From the cell containing the given text, extract its center point as [X, Y] coordinate. 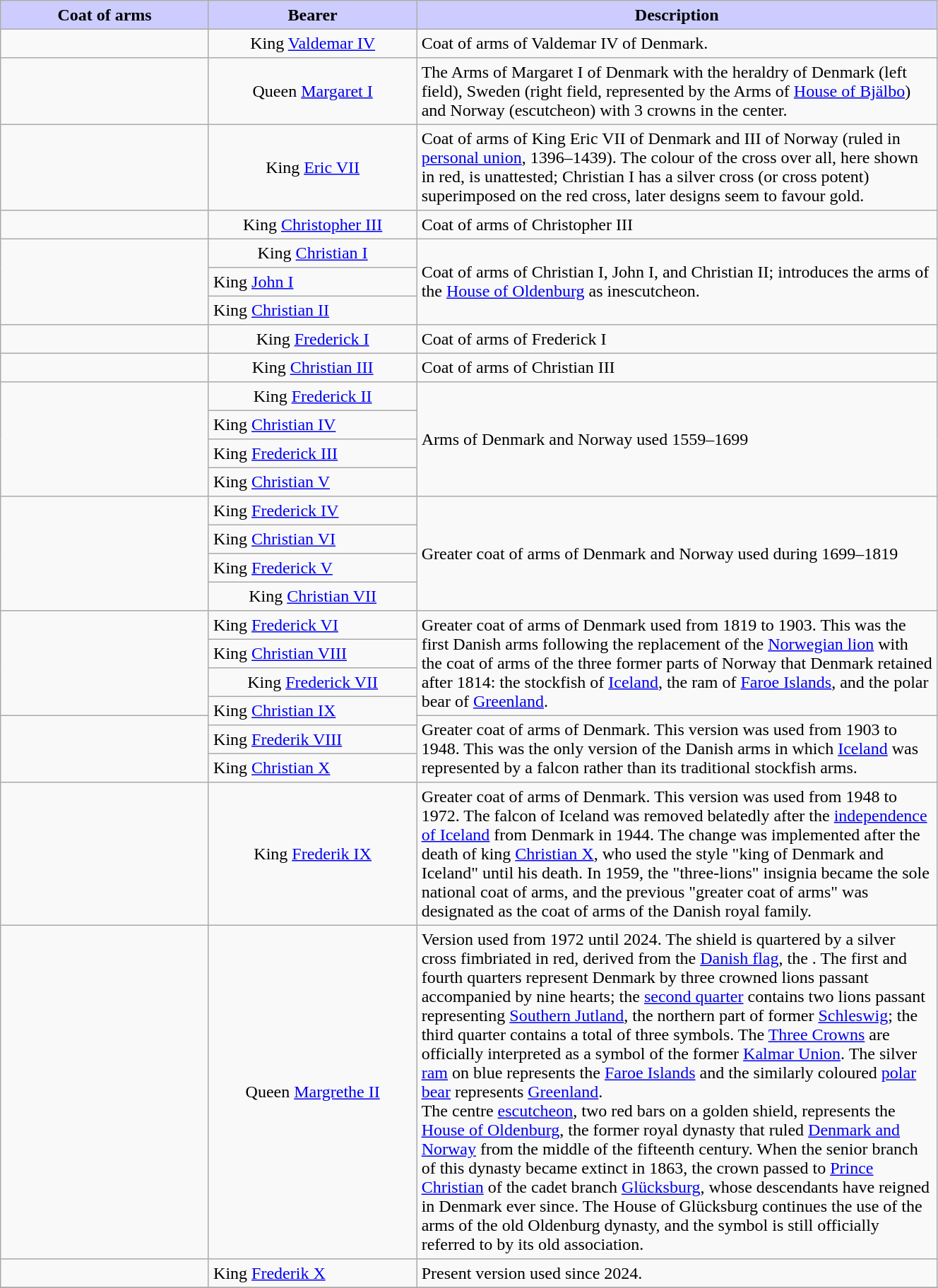
King Christian VI [312, 539]
Queen Margrethe II [312, 1092]
King Eric VII [312, 167]
Queen Margaret I [312, 91]
King Valdemar IV [312, 43]
King Frederick V [312, 568]
Coat of arms of Christian I, John I, and Christian II; introduces the arms of the House of Oldenburg as inescutcheon. [677, 282]
King Christian II [312, 310]
King Christian I [312, 253]
King Frederik VIII [312, 739]
King Christopher III [312, 225]
King Christian IV [312, 424]
Coat of arms of Christopher III [677, 225]
King Christian VIII [312, 653]
Present version used since 2024. [677, 1273]
Coat of arms [105, 15]
King Frederick IV [312, 511]
King Christian IX [312, 710]
King Christian VII [312, 596]
King Frederick VI [312, 625]
Bearer [312, 15]
King Frederick II [312, 396]
Greater coat of arms of Denmark and Norway used during 1699–1819 [677, 554]
Coat of arms of Christian III [677, 367]
King Frederik X [312, 1273]
Arms of Denmark and Norway used 1559–1699 [677, 439]
King Frederick VII [312, 682]
Coat of arms of Valdemar IV of Denmark. [677, 43]
Description [677, 15]
King Frederik IX [312, 854]
King Christian X [312, 768]
King Frederick III [312, 453]
King Christian III [312, 367]
King Frederick I [312, 339]
King Christian V [312, 482]
Coat of arms of Frederick I [677, 339]
King John I [312, 282]
